Extract the (x, y) coordinate from the center of the cell holding the provided text.  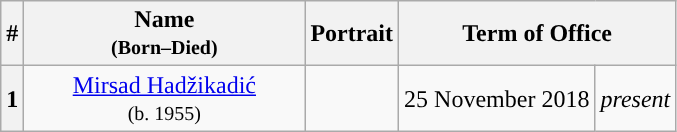
# (12, 34)
present (636, 98)
Term of Office (538, 34)
Mirsad Hadžikadić(b. 1955) (164, 98)
Portrait (352, 34)
1 (12, 98)
Name(Born–Died) (164, 34)
25 November 2018 (497, 98)
